For the text-containing cell, return its midpoint in (x, y) coordinate format. 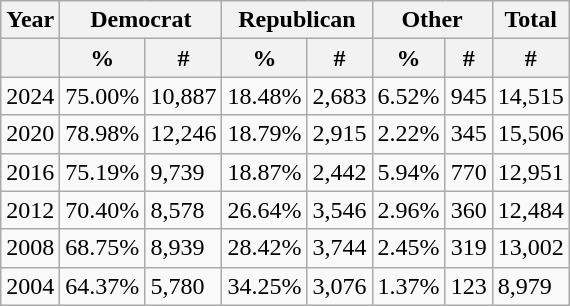
3,744 (340, 248)
10,887 (184, 96)
360 (468, 210)
2016 (30, 172)
12,484 (530, 210)
Other (432, 20)
345 (468, 134)
6.52% (408, 96)
2024 (30, 96)
1.37% (408, 286)
18.48% (264, 96)
13,002 (530, 248)
9,739 (184, 172)
319 (468, 248)
15,506 (530, 134)
75.00% (102, 96)
Year (30, 20)
2.96% (408, 210)
8,979 (530, 286)
8,939 (184, 248)
2.45% (408, 248)
18.79% (264, 134)
123 (468, 286)
8,578 (184, 210)
2020 (30, 134)
2,915 (340, 134)
26.64% (264, 210)
28.42% (264, 248)
3,546 (340, 210)
Republican (297, 20)
2,442 (340, 172)
68.75% (102, 248)
770 (468, 172)
945 (468, 96)
Democrat (141, 20)
5,780 (184, 286)
2.22% (408, 134)
78.98% (102, 134)
3,076 (340, 286)
14,515 (530, 96)
2012 (30, 210)
75.19% (102, 172)
2008 (30, 248)
12,951 (530, 172)
Total (530, 20)
5.94% (408, 172)
2,683 (340, 96)
2004 (30, 286)
12,246 (184, 134)
18.87% (264, 172)
64.37% (102, 286)
70.40% (102, 210)
34.25% (264, 286)
